Identify which cell holds the provided text, then report its [X, Y] central coordinate. 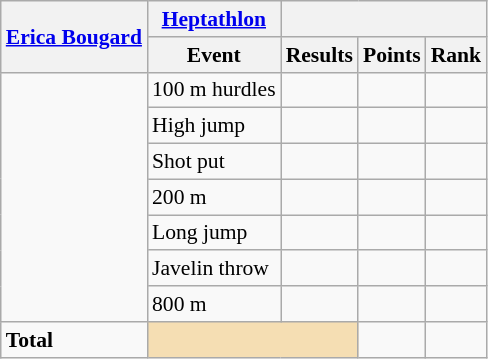
100 m hurdles [214, 90]
800 m [214, 304]
Shot put [214, 162]
Points [392, 55]
Long jump [214, 233]
Heptathlon [214, 19]
Results [320, 55]
High jump [214, 126]
Event [214, 55]
Rank [456, 55]
200 m [214, 197]
Erica Bougard [74, 36]
Javelin throw [214, 269]
Total [74, 340]
